Locate the cell with the specified text and output its [X, Y] center coordinate. 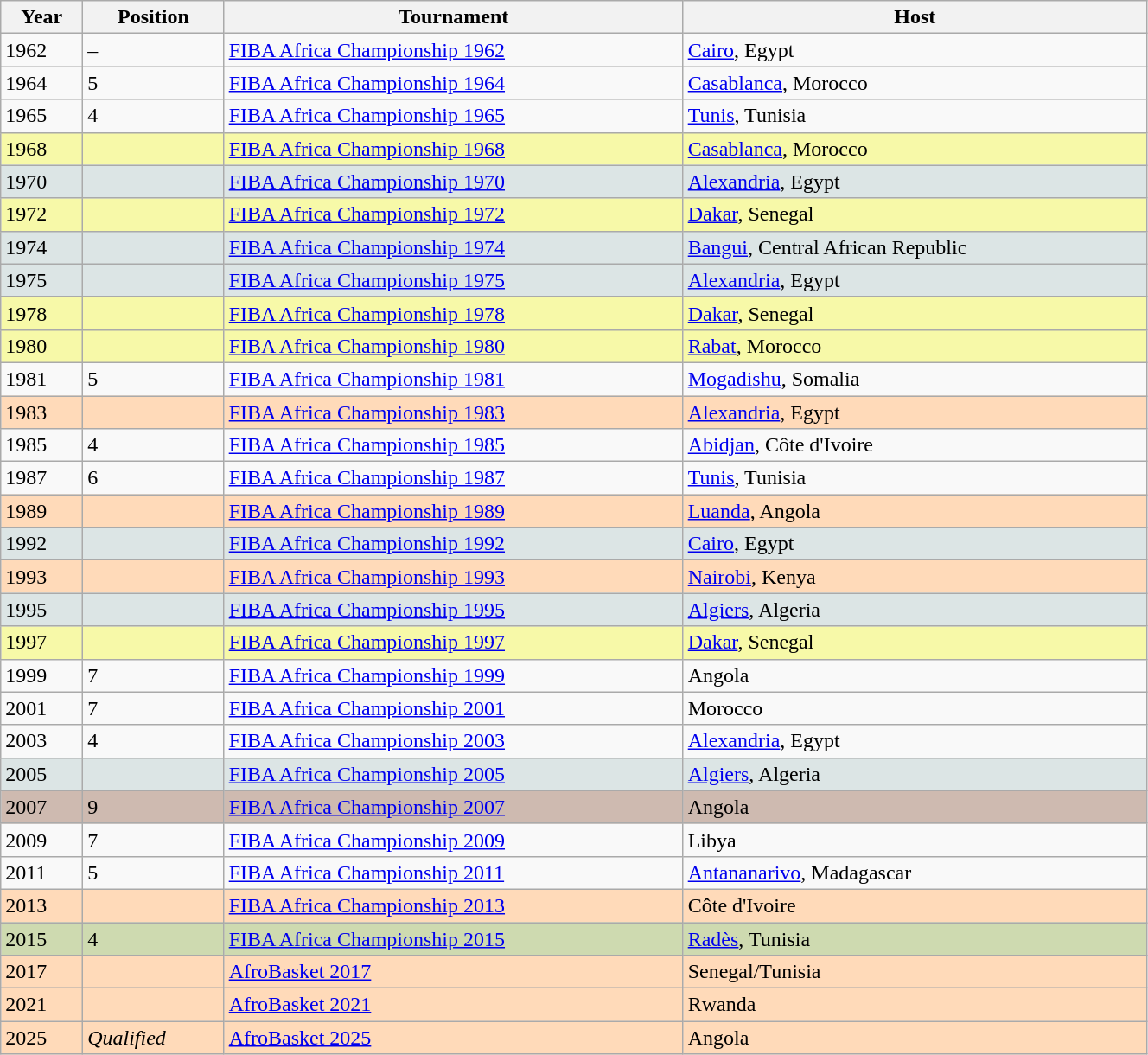
FIBA Africa Championship 1983 [453, 412]
FIBA Africa Championship 2011 [453, 873]
FIBA Africa Championship 1978 [453, 313]
2025 [41, 1038]
1974 [41, 247]
FIBA Africa Championship 1980 [453, 346]
9 [154, 807]
1981 [41, 379]
1972 [41, 214]
2021 [41, 1005]
1968 [41, 149]
AfroBasket 2025 [453, 1038]
Year [41, 17]
FIBA Africa Championship 2009 [453, 840]
2005 [41, 774]
Libya [915, 840]
1992 [41, 544]
FIBA Africa Championship 1970 [453, 182]
1997 [41, 643]
FIBA Africa Championship 1997 [453, 643]
FIBA Africa Championship 2013 [453, 905]
FIBA Africa Championship 1974 [453, 247]
1962 [41, 50]
FIBA Africa Championship 1964 [453, 83]
Morocco [915, 708]
Mogadishu, Somalia [915, 379]
– [154, 50]
1978 [41, 313]
1975 [41, 280]
AfroBasket 2021 [453, 1005]
Radès, Tunisia [915, 938]
FIBA Africa Championship 1972 [453, 214]
1983 [41, 412]
FIBA Africa Championship 2015 [453, 938]
FIBA Africa Championship 1992 [453, 544]
FIBA Africa Championship 1989 [453, 511]
2009 [41, 840]
Tournament [453, 17]
2001 [41, 708]
2017 [41, 972]
FIBA Africa Championship 1962 [453, 50]
Qualified [154, 1038]
FIBA Africa Championship 1999 [453, 675]
Abidjan, Côte d'Ivoire [915, 445]
FIBA Africa Championship 1985 [453, 445]
Bangui, Central African Republic [915, 247]
2013 [41, 905]
6 [154, 478]
2011 [41, 873]
1987 [41, 478]
FIBA Africa Championship 1968 [453, 149]
FIBA Africa Championship 1993 [453, 577]
Position [154, 17]
Rabat, Morocco [915, 346]
Senegal/Tunisia [915, 972]
FIBA Africa Championship 2001 [453, 708]
1989 [41, 511]
Host [915, 17]
Rwanda [915, 1005]
FIBA Africa Championship 1987 [453, 478]
FIBA Africa Championship 2003 [453, 741]
1964 [41, 83]
Antananarivo, Madagascar [915, 873]
1999 [41, 675]
FIBA Africa Championship 1965 [453, 116]
2003 [41, 741]
Côte d'Ivoire [915, 905]
FIBA Africa Championship 1995 [453, 610]
FIBA Africa Championship 1975 [453, 280]
2007 [41, 807]
FIBA Africa Championship 2007 [453, 807]
1965 [41, 116]
Luanda, Angola [915, 511]
Nairobi, Kenya [915, 577]
FIBA Africa Championship 1981 [453, 379]
1993 [41, 577]
1980 [41, 346]
2015 [41, 938]
1985 [41, 445]
FIBA Africa Championship 2005 [453, 774]
1970 [41, 182]
1995 [41, 610]
AfroBasket 2017 [453, 972]
